Return [X, Y] of the center of cell containing provided text 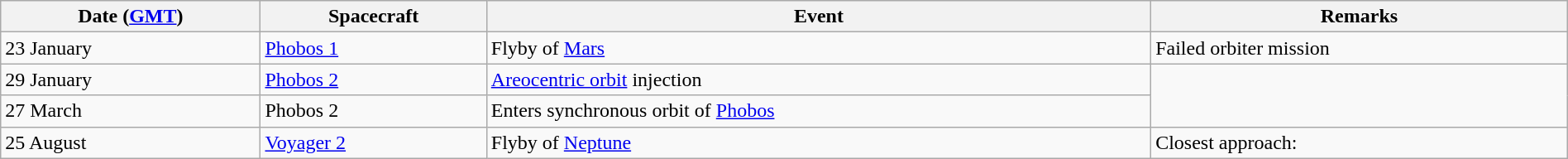
27 March [131, 111]
Event [819, 17]
Phobos 1 [374, 48]
Flyby of Mars [819, 48]
23 January [131, 48]
Failed orbiter mission [1360, 48]
Spacecraft [374, 17]
Flyby of Neptune [819, 142]
25 August [131, 142]
Enters synchronous orbit of Phobos [819, 111]
Areocentric orbit injection [819, 79]
Voyager 2 [374, 142]
29 January [131, 79]
Closest approach: [1360, 142]
Remarks [1360, 17]
Date (GMT) [131, 17]
